Capture the cell that displays the provided text and extract its [x, y] central coordinate. 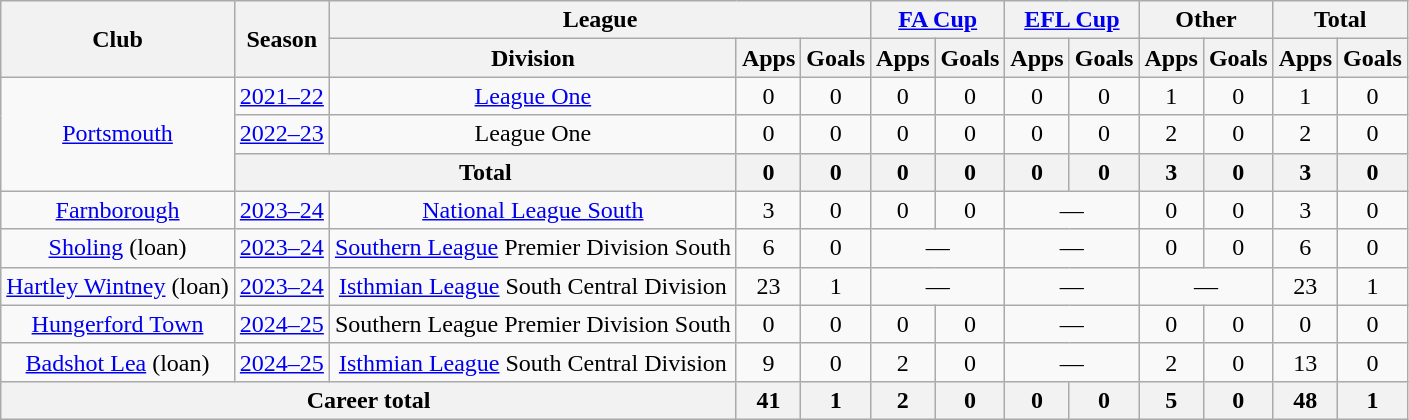
League [600, 20]
48 [1305, 400]
Club [118, 39]
41 [768, 400]
Badshot Lea (loan) [118, 362]
2022–23 [282, 134]
Hartley Wintney (loan) [118, 286]
Career total [369, 400]
EFL Cup [1072, 20]
2021–22 [282, 96]
Hungerford Town [118, 324]
Farnborough [118, 210]
Sholing (loan) [118, 248]
5 [1171, 400]
National League South [532, 210]
FA Cup [938, 20]
Division [532, 58]
13 [1305, 362]
Season [282, 39]
Portsmouth [118, 134]
9 [768, 362]
Other [1206, 20]
